Search for the cell housing the specified text and yield its (x, y) center coordinate. 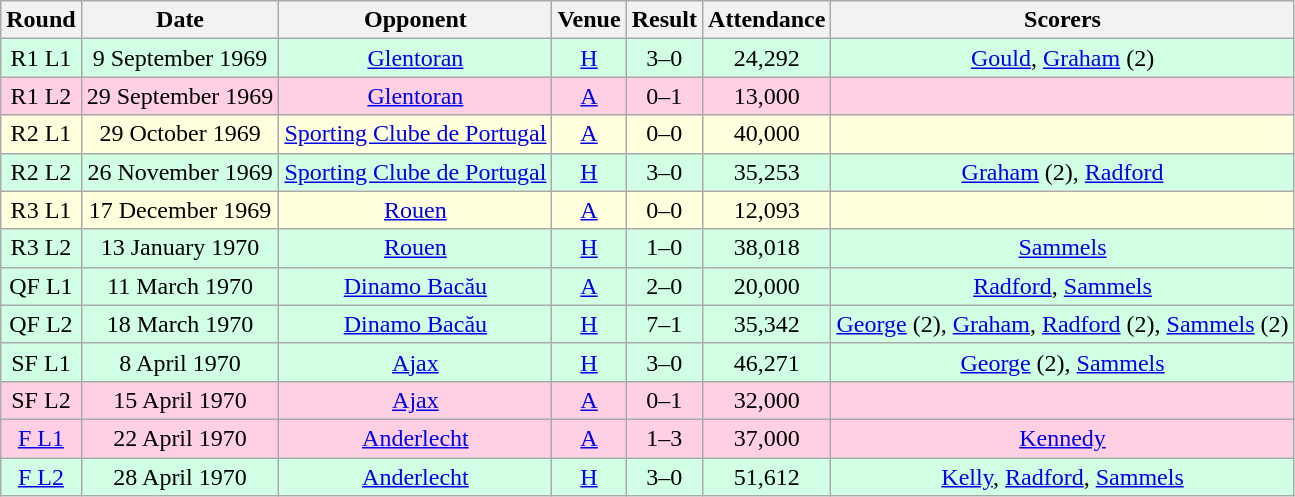
Radford, Sammels (1062, 286)
51,612 (767, 477)
35,253 (767, 172)
Sammels (1062, 248)
24,292 (767, 58)
35,342 (767, 324)
R1 L1 (41, 58)
11 March 1970 (180, 286)
QF L1 (41, 286)
QF L2 (41, 324)
8 April 1970 (180, 362)
18 March 1970 (180, 324)
George (2), Sammels (1062, 362)
Opponent (416, 20)
32,000 (767, 400)
1–3 (664, 438)
Venue (589, 20)
22 April 1970 (180, 438)
17 December 1969 (180, 210)
Date (180, 20)
F L1 (41, 438)
12,093 (767, 210)
15 April 1970 (180, 400)
13,000 (767, 96)
Kennedy (1062, 438)
13 January 1970 (180, 248)
20,000 (767, 286)
26 November 1969 (180, 172)
Kelly, Radford, Sammels (1062, 477)
R3 L1 (41, 210)
SF L2 (41, 400)
George (2), Graham, Radford (2), Sammels (2) (1062, 324)
R2 L2 (41, 172)
Attendance (767, 20)
2–0 (664, 286)
29 October 1969 (180, 134)
Gould, Graham (2) (1062, 58)
1–0 (664, 248)
40,000 (767, 134)
Result (664, 20)
R3 L2 (41, 248)
29 September 1969 (180, 96)
7–1 (664, 324)
Scorers (1062, 20)
R1 L2 (41, 96)
28 April 1970 (180, 477)
Graham (2), Radford (1062, 172)
38,018 (767, 248)
Round (41, 20)
37,000 (767, 438)
F L2 (41, 477)
46,271 (767, 362)
SF L1 (41, 362)
9 September 1969 (180, 58)
R2 L1 (41, 134)
